Extract the (x, y) coordinate from the center of the cell holding the provided text.  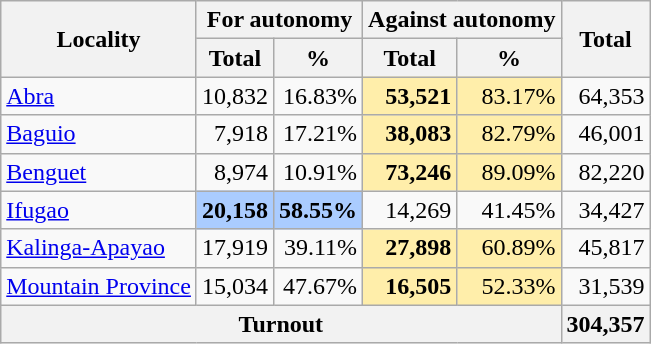
Abra (99, 96)
Turnout (281, 324)
14,269 (410, 210)
39.11% (318, 248)
34,427 (606, 210)
Benguet (99, 172)
8,974 (234, 172)
27,898 (410, 248)
46,001 (606, 134)
82,220 (606, 172)
20,158 (234, 210)
Against autonomy (462, 20)
17,919 (234, 248)
73,246 (410, 172)
45,817 (606, 248)
58.55% (318, 210)
52.33% (509, 286)
304,357 (606, 324)
53,521 (410, 96)
83.17% (509, 96)
7,918 (234, 134)
38,083 (410, 134)
47.67% (318, 286)
Kalinga-Apayao (99, 248)
31,539 (606, 286)
16,505 (410, 286)
64,353 (606, 96)
82.79% (509, 134)
89.09% (509, 172)
Locality (99, 39)
16.83% (318, 96)
10,832 (234, 96)
60.89% (509, 248)
For autonomy (279, 20)
41.45% (509, 210)
Ifugao (99, 210)
15,034 (234, 286)
Baguio (99, 134)
Mountain Province (99, 286)
17.21% (318, 134)
10.91% (318, 172)
